Pinpoint the cell where the given text exists, returning its [X, Y] midpoint coordinate. 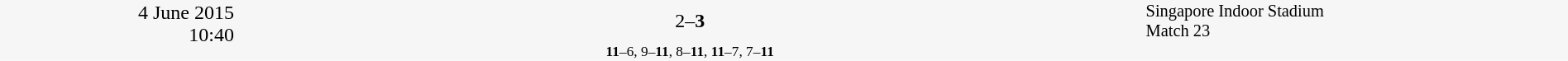
2–3 [690, 21]
4 June 201510:40 [117, 30]
11–6, 9–11, 8–11, 11–7, 7–11 [690, 51]
Singapore Indoor StadiumMatch 23 [1356, 21]
